Detect which cell encompasses the target text, then output its [X, Y] center coordinate. 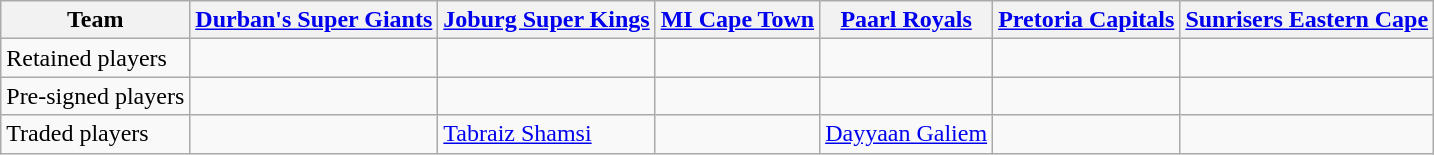
Durban's Super Giants [314, 20]
Team [96, 20]
MI Cape Town [737, 20]
Paarl Royals [906, 20]
Dayyaan Galiem [906, 134]
Sunrisers Eastern Cape [1307, 20]
Retained players [96, 58]
Traded players [96, 134]
Pretoria Capitals [1086, 20]
Tabraiz Shamsi [546, 134]
Pre-signed players [96, 96]
Joburg Super Kings [546, 20]
